Extract the (X, Y) coordinate from the center of the cell holding the provided text.  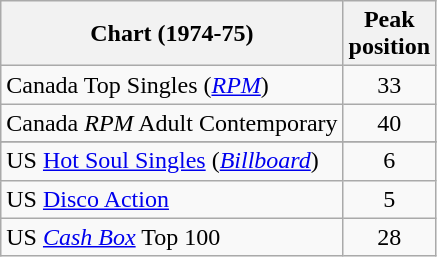
Peakposition (389, 34)
33 (389, 85)
28 (389, 237)
5 (389, 199)
US Hot Soul Singles (Billboard) (172, 161)
US Disco Action (172, 199)
Chart (1974-75) (172, 34)
6 (389, 161)
Canada Top Singles (RPM) (172, 85)
Canada RPM Adult Contemporary (172, 123)
40 (389, 123)
US Cash Box Top 100 (172, 237)
